Detect which cell encompasses the target text, then output its [x, y] center coordinate. 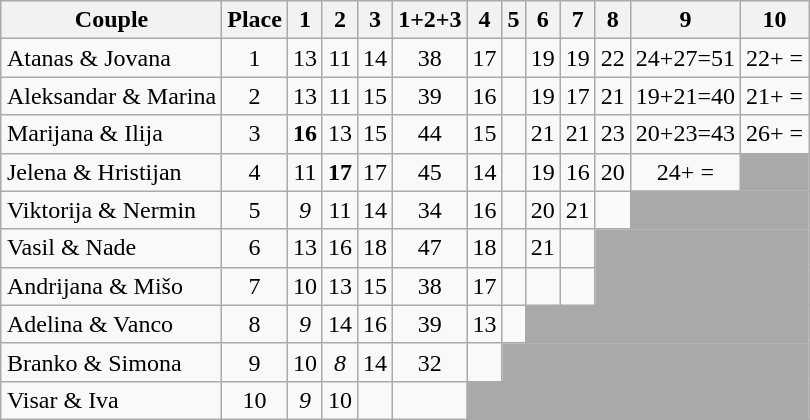
24+27=51 [685, 58]
26+ = [774, 134]
Branko & Simona [111, 362]
22+ = [774, 58]
22 [612, 58]
Couple [111, 20]
44 [430, 134]
32 [430, 362]
21+ = [774, 96]
Viktorija & Nermin [111, 210]
Vasil & Nade [111, 248]
19+21=40 [685, 96]
20+23=43 [685, 134]
Aleksandar & Marina [111, 96]
Jelena & Hristijan [111, 172]
24+ = [685, 172]
Andrijana & Mišo [111, 286]
47 [430, 248]
34 [430, 210]
1+2+3 [430, 20]
23 [612, 134]
Place [255, 20]
Marijana & Ilija [111, 134]
Adelina & Vanco [111, 324]
45 [430, 172]
Visar & Iva [111, 400]
Atanas & Jovana [111, 58]
